Provide the [x, y] coordinate of the cell's center where the given text is located.  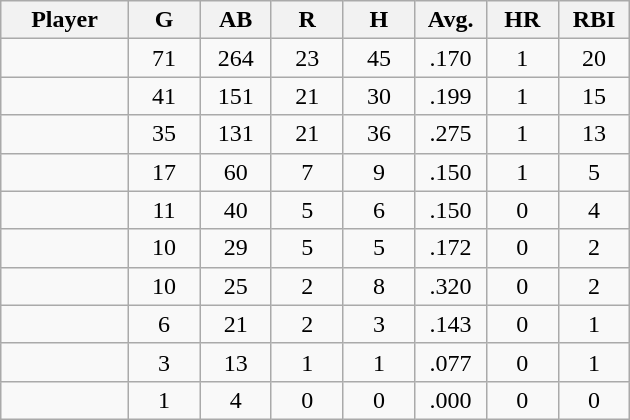
131 [236, 134]
.170 [451, 58]
25 [236, 286]
60 [236, 172]
.000 [451, 400]
71 [164, 58]
HR [522, 20]
23 [307, 58]
R [307, 20]
.077 [451, 362]
7 [307, 172]
.320 [451, 286]
Avg. [451, 20]
17 [164, 172]
.172 [451, 248]
41 [164, 96]
8 [379, 286]
29 [236, 248]
40 [236, 210]
35 [164, 134]
Player [64, 20]
AB [236, 20]
45 [379, 58]
151 [236, 96]
9 [379, 172]
.143 [451, 324]
11 [164, 210]
.199 [451, 96]
G [164, 20]
RBI [594, 20]
H [379, 20]
264 [236, 58]
20 [594, 58]
.275 [451, 134]
30 [379, 96]
36 [379, 134]
15 [594, 96]
